Locate the cell with the specified text and output its [x, y] center coordinate. 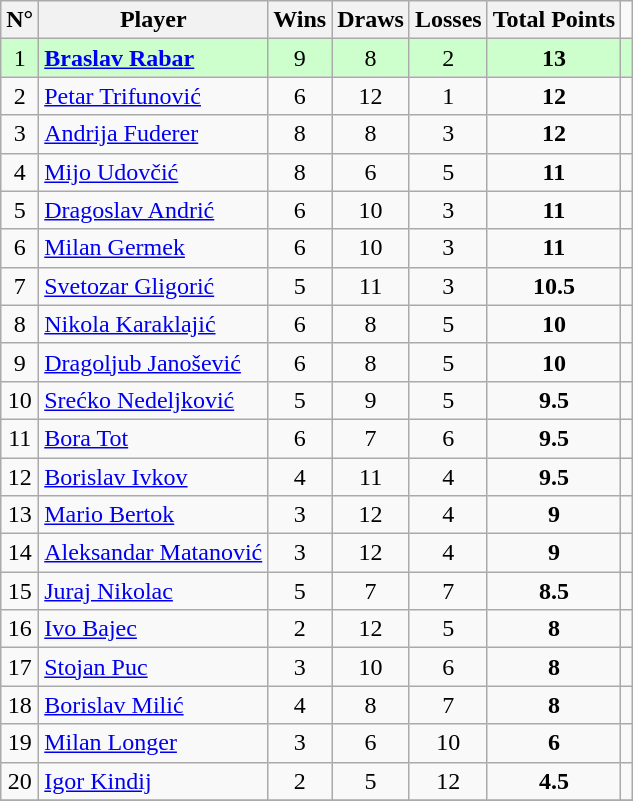
Draws [371, 20]
Wins [300, 20]
Mijo Udovčić [154, 172]
Losses [448, 20]
Stojan Puc [154, 667]
N° [20, 20]
18 [20, 705]
17 [20, 667]
Mario Bertok [154, 515]
Juraj Nikolac [154, 591]
Igor Kindij [154, 781]
Borislav Ivkov [154, 477]
Bora Tot [154, 438]
14 [20, 553]
20 [20, 781]
Ivo Bajec [154, 629]
Svetozar Gligorić [154, 286]
19 [20, 743]
15 [20, 591]
10.5 [554, 286]
4.5 [554, 781]
Andrija Fuderer [154, 134]
Dragoslav Andrić [154, 210]
16 [20, 629]
Braslav Rabar [154, 58]
Nikola Karaklajić [154, 324]
Milan Germek [154, 248]
Dragoljub Janošević [154, 362]
Srećko Nedeljković [154, 400]
Player [154, 20]
Aleksandar Matanović [154, 553]
Milan Longer [154, 743]
Total Points [554, 20]
Petar Trifunović [154, 96]
8.5 [554, 591]
Borislav Milić [154, 705]
